Detect which cell encompasses the target text, then output its [x, y] center coordinate. 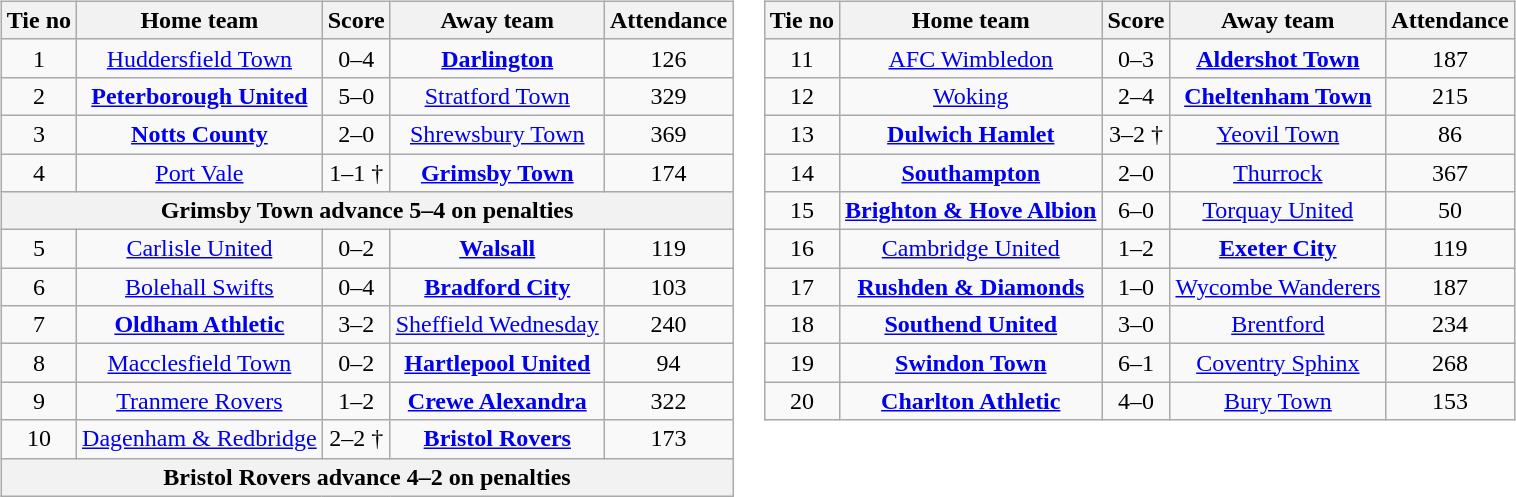
3–2 † [1136, 134]
18 [802, 325]
367 [1450, 173]
Sheffield Wednesday [497, 325]
322 [668, 401]
0–3 [1136, 58]
Bristol Rovers advance 4–2 on penalties [367, 477]
20 [802, 401]
240 [668, 325]
174 [668, 173]
19 [802, 363]
7 [38, 325]
Peterborough United [200, 96]
1 [38, 58]
2–2 † [356, 439]
103 [668, 287]
Southend United [971, 325]
Charlton Athletic [971, 401]
Huddersfield Town [200, 58]
6–0 [1136, 211]
11 [802, 58]
Walsall [497, 249]
Bolehall Swifts [200, 287]
4 [38, 173]
Hartlepool United [497, 363]
369 [668, 134]
6 [38, 287]
173 [668, 439]
6–1 [1136, 363]
5 [38, 249]
Notts County [200, 134]
Torquay United [1278, 211]
Exeter City [1278, 249]
86 [1450, 134]
Cambridge United [971, 249]
Brentford [1278, 325]
Rushden & Diamonds [971, 287]
Bradford City [497, 287]
Grimsby Town advance 5–4 on penalties [367, 211]
AFC Wimbledon [971, 58]
2 [38, 96]
Grimsby Town [497, 173]
Carlisle United [200, 249]
Oldham Athletic [200, 325]
268 [1450, 363]
Port Vale [200, 173]
Stratford Town [497, 96]
1–0 [1136, 287]
Macclesfield Town [200, 363]
50 [1450, 211]
Darlington [497, 58]
14 [802, 173]
Wycombe Wanderers [1278, 287]
16 [802, 249]
Southampton [971, 173]
5–0 [356, 96]
Yeovil Town [1278, 134]
3–0 [1136, 325]
2–4 [1136, 96]
13 [802, 134]
3 [38, 134]
4–0 [1136, 401]
15 [802, 211]
Crewe Alexandra [497, 401]
94 [668, 363]
Cheltenham Town [1278, 96]
12 [802, 96]
Bury Town [1278, 401]
Dagenham & Redbridge [200, 439]
9 [38, 401]
Shrewsbury Town [497, 134]
17 [802, 287]
Bristol Rovers [497, 439]
10 [38, 439]
3–2 [356, 325]
215 [1450, 96]
Thurrock [1278, 173]
Dulwich Hamlet [971, 134]
Woking [971, 96]
1–1 † [356, 173]
Swindon Town [971, 363]
153 [1450, 401]
329 [668, 96]
Brighton & Hove Albion [971, 211]
126 [668, 58]
8 [38, 363]
Aldershot Town [1278, 58]
Tranmere Rovers [200, 401]
Coventry Sphinx [1278, 363]
234 [1450, 325]
